Provide the (X, Y) coordinate of the cell's center where the given text is located.  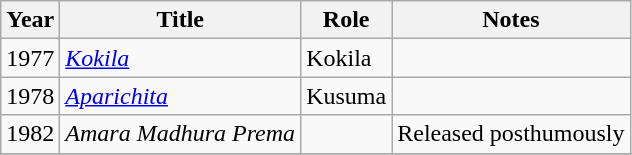
Amara Madhura Prema (180, 134)
Aparichita (180, 96)
1977 (30, 58)
1978 (30, 96)
Year (30, 20)
Released posthumously (511, 134)
Role (346, 20)
Title (180, 20)
1982 (30, 134)
Notes (511, 20)
Kusuma (346, 96)
